Identify which cell holds the provided text, then report its (X, Y) central coordinate. 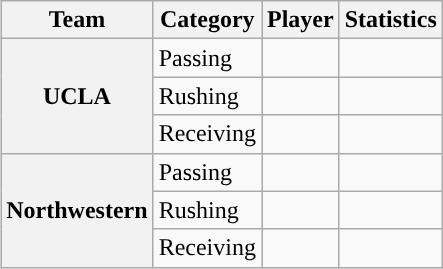
Team (77, 20)
Statistics (390, 20)
UCLA (77, 96)
Player (301, 20)
Category (207, 20)
Northwestern (77, 210)
